Return the [X, Y] coordinate for the center point of the cell that contains the specified text.  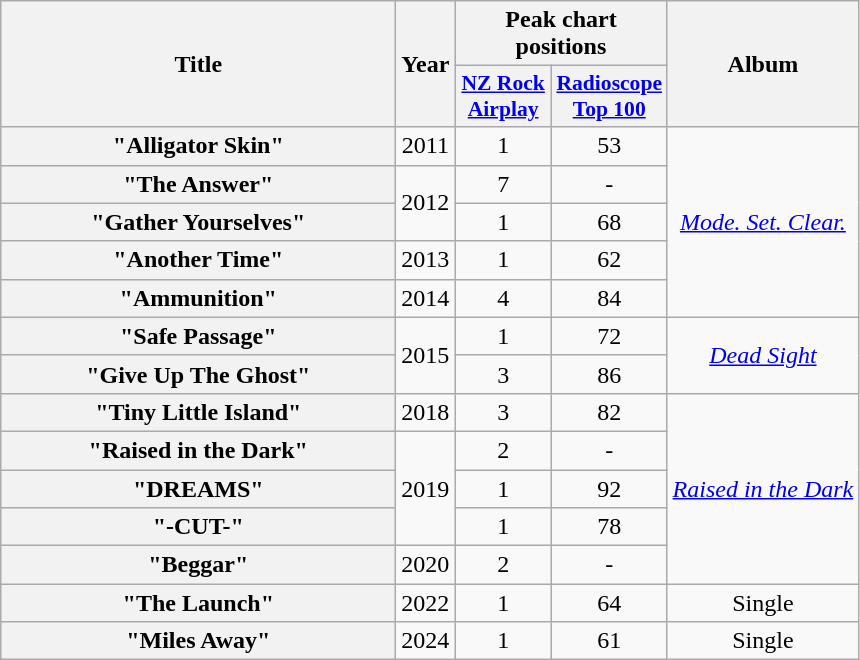
68 [609, 222]
7 [504, 184]
62 [609, 260]
72 [609, 336]
53 [609, 146]
2015 [426, 355]
NZ Rock Airplay [504, 96]
"Alligator Skin" [198, 146]
2020 [426, 565]
64 [609, 603]
2022 [426, 603]
"Raised in the Dark" [198, 450]
2012 [426, 203]
Raised in the Dark [763, 488]
"Miles Away" [198, 641]
4 [504, 298]
"Tiny Little Island" [198, 412]
2019 [426, 488]
2013 [426, 260]
2011 [426, 146]
Peak chart positions [561, 34]
"The Answer" [198, 184]
82 [609, 412]
"Ammunition" [198, 298]
Album [763, 64]
"Give Up The Ghost" [198, 374]
Year [426, 64]
"Beggar" [198, 565]
78 [609, 527]
"The Launch" [198, 603]
Title [198, 64]
84 [609, 298]
"Gather Yourselves" [198, 222]
2024 [426, 641]
2014 [426, 298]
"Safe Passage" [198, 336]
86 [609, 374]
Radioscope Top 100 [609, 96]
2018 [426, 412]
"-CUT-" [198, 527]
"DREAMS" [198, 489]
92 [609, 489]
61 [609, 641]
Mode. Set. Clear. [763, 222]
Dead Sight [763, 355]
"Another Time" [198, 260]
